Detect which cell encompasses the target text, then output its [x, y] center coordinate. 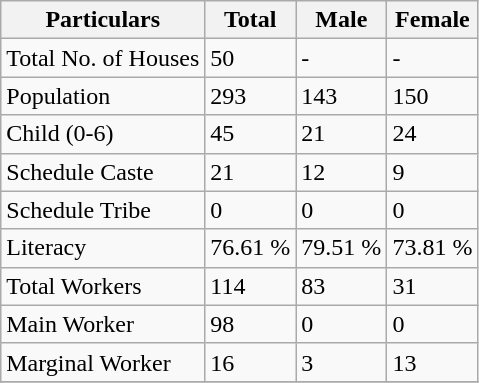
Total [250, 20]
114 [250, 286]
73.81 % [432, 248]
16 [250, 362]
31 [432, 286]
12 [342, 172]
79.51 % [342, 248]
Child (0-6) [103, 134]
Population [103, 96]
98 [250, 324]
150 [432, 96]
13 [432, 362]
9 [432, 172]
3 [342, 362]
293 [250, 96]
Total No. of Houses [103, 58]
45 [250, 134]
Schedule Tribe [103, 210]
50 [250, 58]
76.61 % [250, 248]
24 [432, 134]
Male [342, 20]
143 [342, 96]
Literacy [103, 248]
Schedule Caste [103, 172]
Particulars [103, 20]
Main Worker [103, 324]
Total Workers [103, 286]
Female [432, 20]
Marginal Worker [103, 362]
83 [342, 286]
